From the cell containing the given text, extract its center point as (X, Y) coordinate. 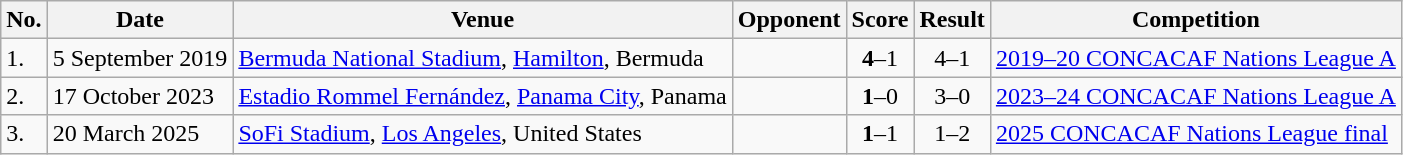
1–1 (880, 134)
2019–20 CONCACAF Nations League A (1196, 58)
SoFi Stadium, Los Angeles, United States (482, 134)
3. (24, 134)
Result (952, 20)
Bermuda National Stadium, Hamilton, Bermuda (482, 58)
3–0 (952, 96)
Venue (482, 20)
1. (24, 58)
2025 CONCACAF Nations League final (1196, 134)
Competition (1196, 20)
Estadio Rommel Fernández, Panama City, Panama (482, 96)
2. (24, 96)
20 March 2025 (140, 134)
2023–24 CONCACAF Nations League A (1196, 96)
1–0 (880, 96)
No. (24, 20)
Opponent (789, 20)
17 October 2023 (140, 96)
5 September 2019 (140, 58)
Score (880, 20)
1–2 (952, 134)
Date (140, 20)
